Capture the cell that displays the provided text and extract its [x, y] central coordinate. 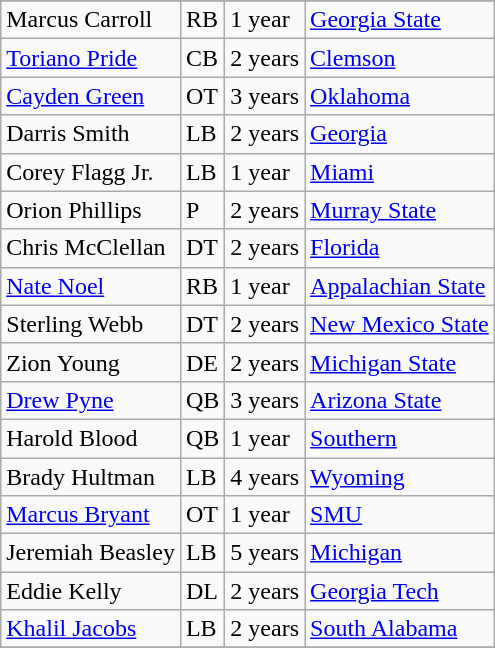
Drew Pyne [91, 400]
SMU [400, 515]
Georgia [400, 134]
Jeremiah Beasley [91, 553]
Oklahoma [400, 96]
Michigan State [400, 362]
Michigan [400, 553]
Sterling Webb [91, 324]
Southern [400, 438]
Khalil Jacobs [91, 629]
Georgia State [400, 20]
Eddie Kelly [91, 591]
Appalachian State [400, 286]
Brady Hultman [91, 477]
Zion Young [91, 362]
Cayden Green [91, 96]
5 years [265, 553]
DL [202, 591]
South Alabama [400, 629]
Nate Noel [91, 286]
Marcus Bryant [91, 515]
4 years [265, 477]
Florida [400, 248]
Corey Flagg Jr. [91, 172]
Harold Blood [91, 438]
Toriano Pride [91, 58]
P [202, 210]
Georgia Tech [400, 591]
Orion Phillips [91, 210]
Murray State [400, 210]
Arizona State [400, 400]
CB [202, 58]
New Mexico State [400, 324]
Darris Smith [91, 134]
Marcus Carroll [91, 20]
Miami [400, 172]
Wyoming [400, 477]
Chris McClellan [91, 248]
Clemson [400, 58]
DE [202, 362]
